Extract the [x, y] coordinate from the center of the cell holding the provided text.  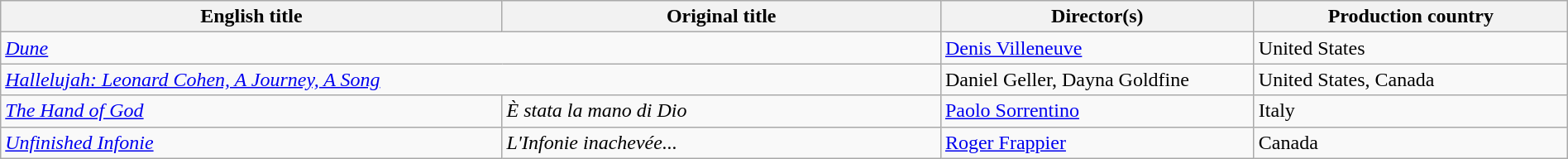
Director(s) [1097, 17]
Hallelujah: Leonard Cohen, A Journey, A Song [471, 79]
United States [1411, 48]
Paolo Sorrentino [1097, 111]
Denis Villeneuve [1097, 48]
Roger Frappier [1097, 142]
The Hand of God [251, 111]
Original title [721, 17]
Daniel Geller, Dayna Goldfine [1097, 79]
Dune [471, 48]
L'Infonie inachevée... [721, 142]
English title [251, 17]
Unfinished Infonie [251, 142]
Italy [1411, 111]
Production country [1411, 17]
Canada [1411, 142]
United States, Canada [1411, 79]
È stata la mano di Dio [721, 111]
